Provide the [X, Y] coordinate of the cell's center where the given text is located.  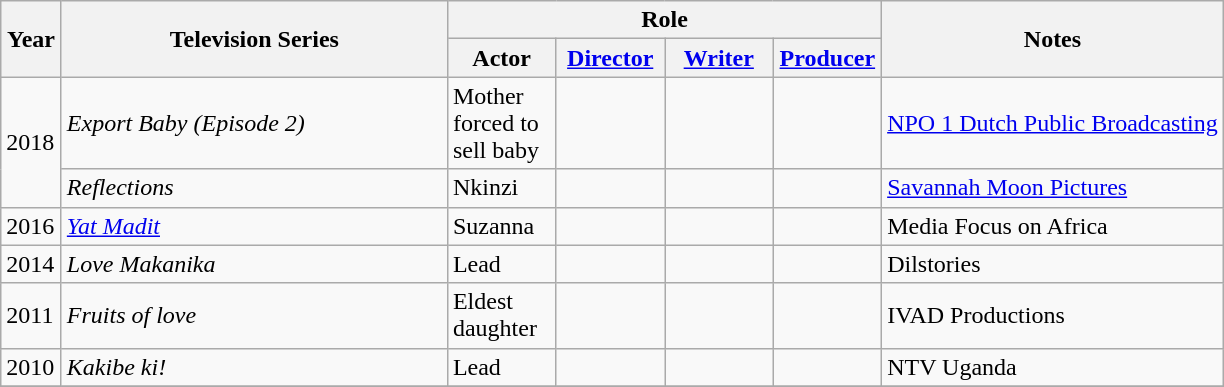
IVAD Productions [1053, 316]
Writer [718, 58]
2018 [32, 142]
Fruits of love [254, 316]
Producer [828, 58]
Yat Madit [254, 226]
Director [610, 58]
Actor [502, 58]
Mother forced to sell baby [502, 123]
Love Makanika [254, 264]
Dilstories [1053, 264]
Reflections [254, 188]
Eldest daughter [502, 316]
Notes [1053, 39]
Export Baby (Episode 2) [254, 123]
Role [664, 20]
NTV Uganda [1053, 367]
Nkinzi [502, 188]
2014 [32, 264]
Kakibe ki! [254, 367]
Suzanna [502, 226]
NPO 1 Dutch Public Broadcasting [1053, 123]
2010 [32, 367]
2011 [32, 316]
Year [32, 39]
Television Series [254, 39]
Media Focus on Africa [1053, 226]
2016 [32, 226]
Savannah Moon Pictures [1053, 188]
